Extract the (x, y) coordinate from the center of the cell holding the provided text.  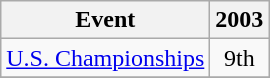
U.S. Championships (106, 58)
9th (240, 58)
Event (106, 20)
2003 (240, 20)
